Detect which cell encompasses the target text, then output its (x, y) center coordinate. 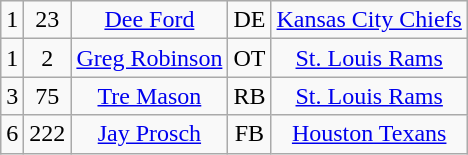
6 (12, 134)
Houston Texans (369, 134)
2 (48, 58)
OT (250, 58)
RB (250, 96)
222 (48, 134)
DE (250, 20)
75 (48, 96)
FB (250, 134)
Greg Robinson (150, 58)
3 (12, 96)
Dee Ford (150, 20)
Jay Prosch (150, 134)
Kansas City Chiefs (369, 20)
Tre Mason (150, 96)
23 (48, 20)
